Detect which cell encompasses the target text, then output its [x, y] center coordinate. 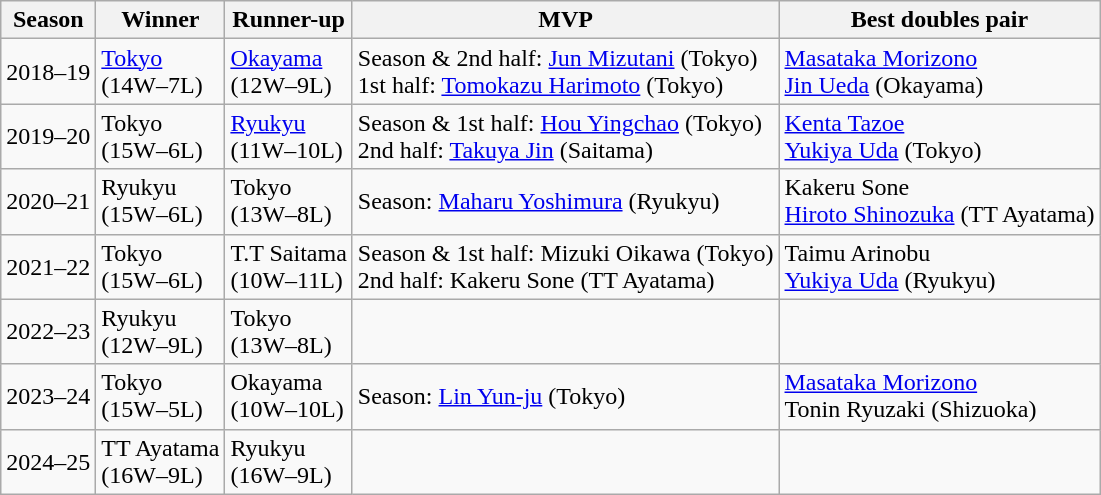
Taimu Arinobu Yukiya Uda (Ryukyu) [940, 266]
Kenta Tazoe Yukiya Uda (Tokyo) [940, 136]
MVP [566, 20]
Season & 1st half: Mizuki Oikawa (Tokyo)2nd half: Kakeru Sone (TT Ayatama) [566, 266]
Okayama(10W–10L) [288, 396]
Winner [160, 20]
Masataka Morizono Jin Ueda (Okayama) [940, 72]
Okayama(12W–9L) [288, 72]
Season & 2nd half: Jun Mizutani (Tokyo)1st half: Tomokazu Harimoto (Tokyo) [566, 72]
T.T Saitama(10W–11L) [288, 266]
2024–25 [48, 462]
2020–21 [48, 202]
Tokyo(15W–5L) [160, 396]
TT Ayatama(16W–9L) [160, 462]
Best doubles pair [940, 20]
Season [48, 20]
Season & 1st half: Hou Yingchao (Tokyo)2nd half: Takuya Jin (Saitama) [566, 136]
Ryukyu(12W–9L) [160, 332]
Season: Maharu Yoshimura (Ryukyu) [566, 202]
2018–19 [48, 72]
Ryukyu(16W–9L) [288, 462]
Season: Lin Yun-ju (Tokyo) [566, 396]
2023–24 [48, 396]
2019–20 [48, 136]
Runner-up [288, 20]
Ryukyu(15W–6L) [160, 202]
Ryukyu(11W–10L) [288, 136]
Masataka Morizono Tonin Ryuzaki (Shizuoka) [940, 396]
2021–22 [48, 266]
2022–23 [48, 332]
Kakeru Sone Hiroto Shinozuka (TT Ayatama) [940, 202]
Tokyo(14W–7L) [160, 72]
